Capture the cell that displays the provided text and extract its (X, Y) central coordinate. 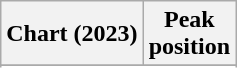
Peakposition (189, 34)
Chart (2023) (72, 34)
